Locate the cell with the specified text and output its [x, y] center coordinate. 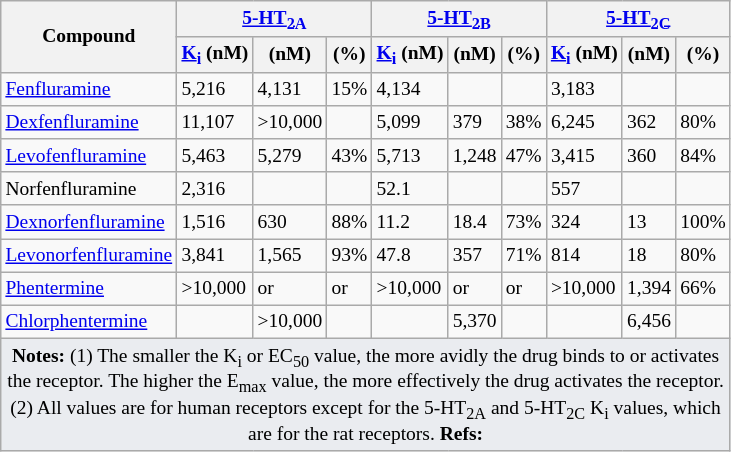
13 [648, 222]
1,516 [215, 222]
Norfenfluramine [89, 188]
5-HT2B [459, 19]
357 [474, 254]
5,713 [410, 156]
100% [704, 222]
3,183 [584, 88]
38% [524, 122]
47% [524, 156]
11.2 [410, 222]
630 [290, 222]
360 [648, 156]
4,131 [290, 88]
18.4 [474, 222]
5,370 [474, 322]
5,216 [215, 88]
379 [474, 122]
5,279 [290, 156]
52.1 [410, 188]
5-HT2C [638, 19]
15% [350, 88]
814 [584, 254]
Chlorphentermine [89, 322]
6,245 [584, 122]
4,134 [410, 88]
47.8 [410, 254]
18 [648, 254]
93% [350, 254]
3,415 [584, 156]
Dexnorfenfluramine [89, 222]
324 [584, 222]
66% [704, 288]
88% [350, 222]
73% [524, 222]
5-HT2A [274, 19]
Levonorfenfluramine [89, 254]
6,456 [648, 322]
2,316 [215, 188]
Dexfenfluramine [89, 122]
1,394 [648, 288]
362 [648, 122]
1,248 [474, 156]
5,099 [410, 122]
5,463 [215, 156]
557 [584, 188]
Levofenfluramine [89, 156]
Compound [89, 36]
Fenfluramine [89, 88]
11,107 [215, 122]
Phentermine [89, 288]
3,841 [215, 254]
71% [524, 254]
1,565 [290, 254]
84% [704, 156]
43% [350, 156]
